Identify which cell holds the provided text, then report its [X, Y] central coordinate. 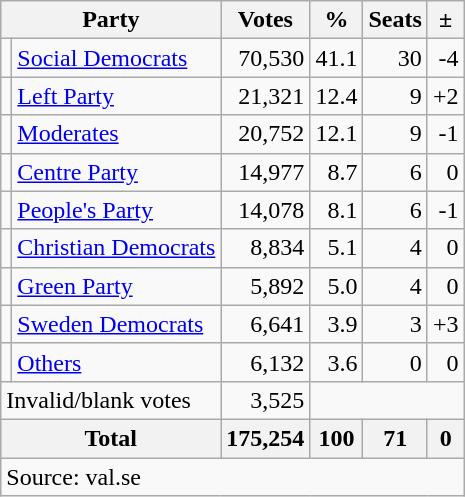
Party [111, 20]
3 [395, 324]
-4 [446, 58]
71 [395, 438]
Seats [395, 20]
14,078 [266, 210]
Total [111, 438]
14,977 [266, 172]
People's Party [116, 210]
6,641 [266, 324]
175,254 [266, 438]
21,321 [266, 96]
8.7 [336, 172]
Source: val.se [232, 477]
± [446, 20]
12.1 [336, 134]
Social Democrats [116, 58]
6,132 [266, 362]
70,530 [266, 58]
Centre Party [116, 172]
100 [336, 438]
Invalid/blank votes [111, 400]
41.1 [336, 58]
5,892 [266, 286]
Others [116, 362]
5.0 [336, 286]
3.6 [336, 362]
Moderates [116, 134]
3.9 [336, 324]
Christian Democrats [116, 248]
% [336, 20]
8,834 [266, 248]
+2 [446, 96]
3,525 [266, 400]
8.1 [336, 210]
20,752 [266, 134]
12.4 [336, 96]
Left Party [116, 96]
Green Party [116, 286]
+3 [446, 324]
Votes [266, 20]
Sweden Democrats [116, 324]
5.1 [336, 248]
30 [395, 58]
